From the cell containing the given text, extract its center point as [x, y] coordinate. 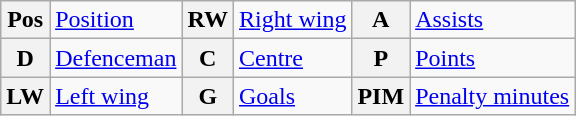
Points [492, 58]
RW [208, 20]
Left wing [116, 96]
A [381, 20]
LW [26, 96]
Centre [293, 58]
Penalty minutes [492, 96]
Assists [492, 20]
C [208, 58]
Pos [26, 20]
Right wing [293, 20]
Position [116, 20]
Defenceman [116, 58]
D [26, 58]
Goals [293, 96]
PIM [381, 96]
G [208, 96]
P [381, 58]
